Detect which cell encompasses the target text, then output its [X, Y] center coordinate. 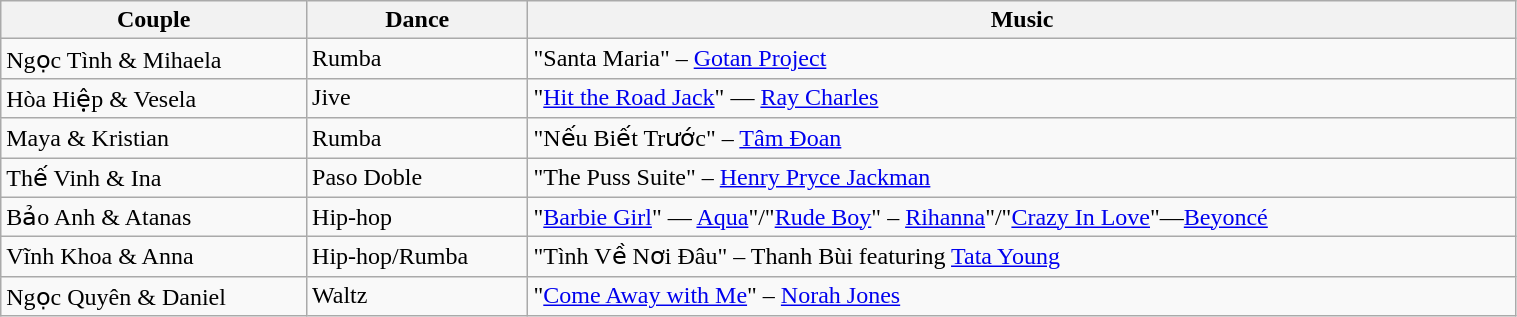
Jive [418, 98]
"Hit the Road Jack" — Ray Charles [1022, 98]
"The Puss Suite" – Henry Pryce Jackman [1022, 178]
Ngọc Quyên & Daniel [154, 296]
Hòa Hiệp & Vesela [154, 98]
Hip-hop [418, 217]
Music [1022, 20]
"Barbie Girl" — Aqua"/"Rude Boy" – Rihanna"/"Crazy In Love"—Beyoncé [1022, 217]
"Nếu Biết Trước" – Tâm Đoan [1022, 138]
Waltz [418, 296]
Maya & Kristian [154, 138]
Ngọc Tình & Mihaela [154, 59]
Vĩnh Khoa & Anna [154, 257]
"Tình Về Nơi Đâu" – Thanh Bùi featuring Tata Young [1022, 257]
Thế Vinh & Ina [154, 178]
Paso Doble [418, 178]
"Santa Maria" – Gotan Project [1022, 59]
Dance [418, 20]
Hip-hop/Rumba [418, 257]
Bảo Anh & Atanas [154, 217]
"Come Away with Me" – Norah Jones [1022, 296]
Couple [154, 20]
